Output the [x, y] coordinate of the center of the cell containing the given text.  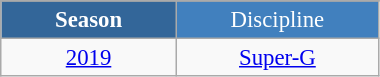
2019 [89, 58]
Season [89, 20]
Discipline [277, 20]
Super-G [277, 58]
